Return (x, y) of the center of cell containing provided text 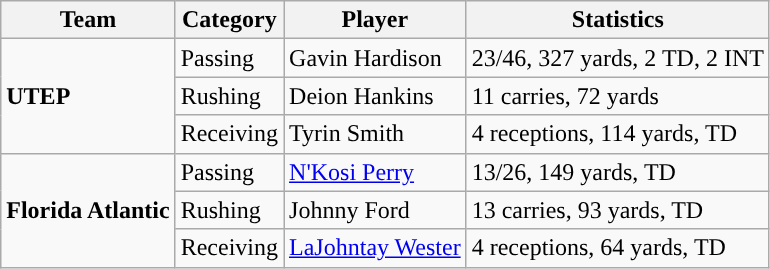
Tyrin Smith (376, 134)
Statistics (618, 20)
13/26, 149 yards, TD (618, 172)
11 carries, 72 yards (618, 96)
4 receptions, 114 yards, TD (618, 134)
Team (88, 20)
Gavin Hardison (376, 58)
Johnny Ford (376, 210)
13 carries, 93 yards, TD (618, 210)
UTEP (88, 96)
Category (229, 20)
Deion Hankins (376, 96)
LaJohntay Wester (376, 248)
N'Kosi Perry (376, 172)
4 receptions, 64 yards, TD (618, 248)
Player (376, 20)
23/46, 327 yards, 2 TD, 2 INT (618, 58)
Florida Atlantic (88, 210)
